Capture the cell that displays the provided text and extract its [x, y] central coordinate. 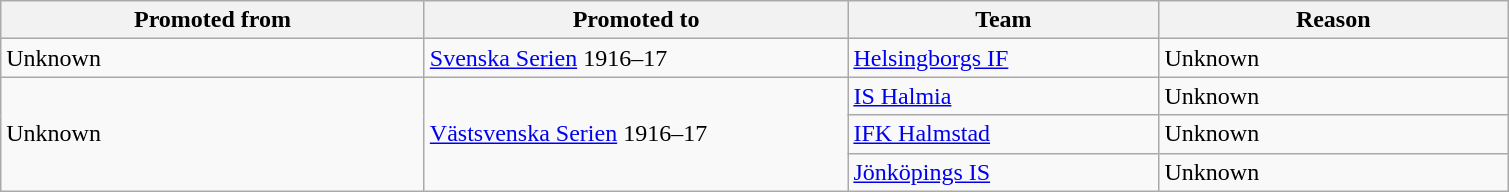
IFK Halmstad [1004, 134]
IS Halmia [1004, 96]
Team [1004, 20]
Jönköpings IS [1004, 172]
Promoted from [213, 20]
Reason [1334, 20]
Helsingborgs IF [1004, 58]
Promoted to [636, 20]
Svenska Serien 1916–17 [636, 58]
Västsvenska Serien 1916–17 [636, 134]
